Return the [X, Y] coordinate for the center point of the cell that contains the specified text.  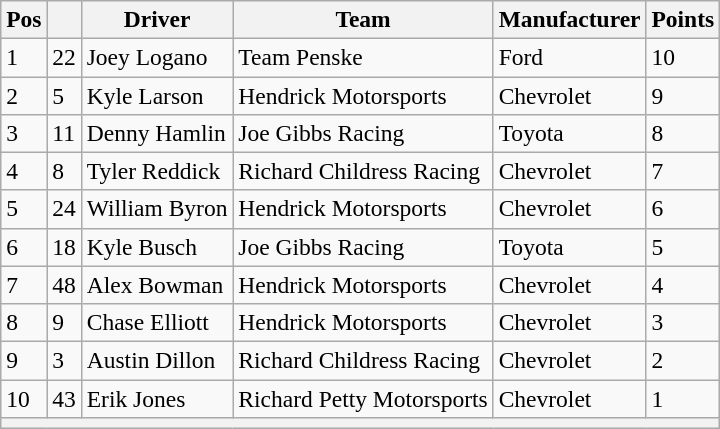
Kyle Busch [157, 247]
Team [363, 19]
18 [64, 247]
Pos [24, 19]
Erik Jones [157, 398]
Points [683, 19]
43 [64, 398]
Denny Hamlin [157, 133]
Manufacturer [570, 19]
24 [64, 209]
Joey Logano [157, 57]
48 [64, 285]
Chase Elliott [157, 322]
Tyler Reddick [157, 171]
22 [64, 57]
Ford [570, 57]
William Byron [157, 209]
Alex Bowman [157, 285]
Kyle Larson [157, 95]
Richard Petty Motorsports [363, 398]
Driver [157, 19]
11 [64, 133]
Austin Dillon [157, 360]
Team Penske [363, 57]
